Pinpoint the cell where the given text exists, returning its [x, y] midpoint coordinate. 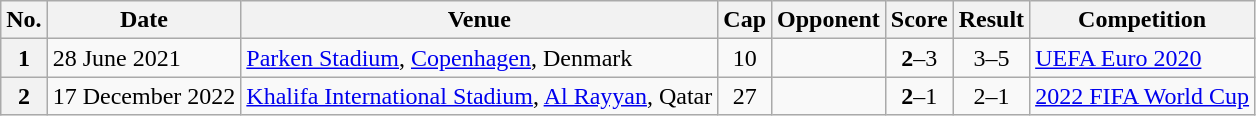
Date [144, 20]
27 [745, 96]
No. [24, 20]
Cap [745, 20]
Parken Stadium, Copenhagen, Denmark [480, 58]
3–5 [991, 58]
17 December 2022 [144, 96]
UEFA Euro 2020 [1142, 58]
2 [24, 96]
28 June 2021 [144, 58]
Result [991, 20]
10 [745, 58]
Competition [1142, 20]
Khalifa International Stadium, Al Rayyan, Qatar [480, 96]
2–3 [919, 58]
Score [919, 20]
Venue [480, 20]
1 [24, 58]
2022 FIFA World Cup [1142, 96]
Opponent [829, 20]
